Return [x, y] of the center of cell containing provided text 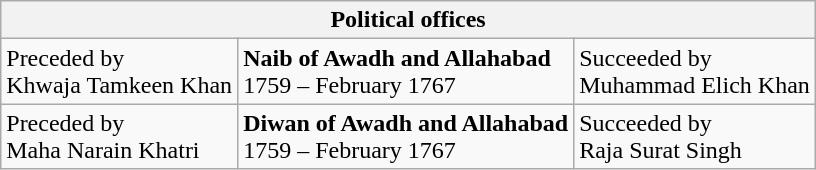
Preceded byMaha Narain Khatri [120, 136]
Naib of Awadh and Allahabad1759 – February 1767 [406, 72]
Diwan of Awadh and Allahabad1759 – February 1767 [406, 136]
Succeeded byRaja Surat Singh [695, 136]
Political offices [408, 20]
Succeeded byMuhammad Elich Khan [695, 72]
Preceded byKhwaja Tamkeen Khan [120, 72]
